Return the (X, Y) coordinate for the center point of the cell that contains the specified text.  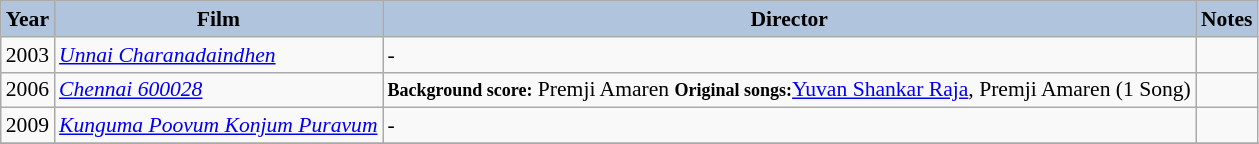
Notes (1227, 19)
Chennai 600028 (218, 90)
Unnai Charanadaindhen (218, 55)
Year (28, 19)
Kunguma Poovum Konjum Puravum (218, 126)
2003 (28, 55)
2009 (28, 126)
Director (790, 19)
2006 (28, 90)
Film (218, 19)
Background score: Premji Amaren Original songs:Yuvan Shankar Raja, Premji Amaren (1 Song) (790, 90)
